Locate the cell with the specified text and output its (x, y) center coordinate. 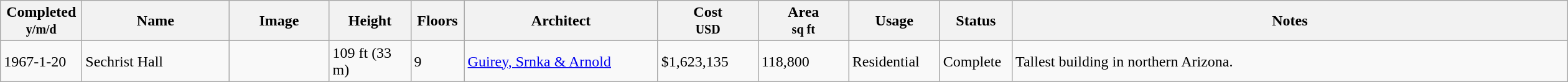
Floors (437, 21)
Sechrist Hall (156, 61)
Residential (894, 61)
Guirey, Srnka & Arnold (561, 61)
Tallest building in northern Arizona. (1289, 61)
Cost USD (708, 21)
118,800 (803, 61)
Completed y/m/d (41, 21)
Architect (561, 21)
Usage (894, 21)
Status (976, 21)
9 (437, 61)
Name (156, 21)
109 ft (33 m) (370, 61)
Complete (976, 61)
Area sq ft (803, 21)
1967-1-20 (41, 61)
$1,623,135 (708, 61)
Image (279, 21)
Height (370, 21)
Notes (1289, 21)
